Return (x, y) of the center of cell containing provided text 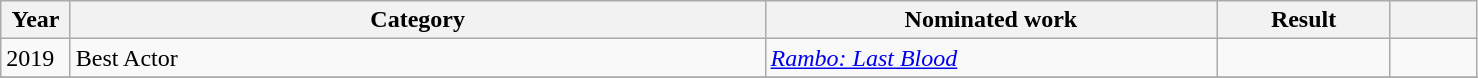
Category (418, 20)
2019 (36, 58)
Nominated work (991, 20)
Rambo: Last Blood (991, 58)
Result (1304, 20)
Best Actor (418, 58)
Year (36, 20)
